Scan for the cell matching the given text and deliver its (x, y) coordinate at center. 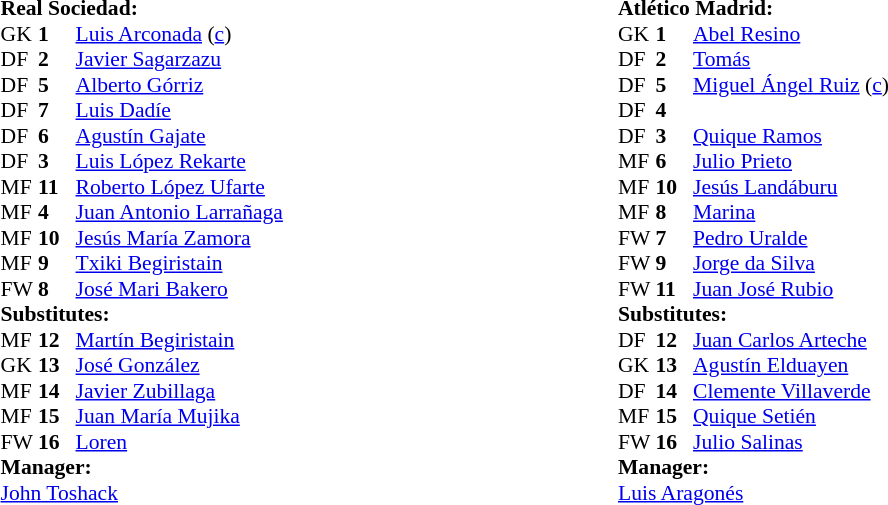
Luis López Rekarte (180, 161)
Javier Sagarzazu (180, 59)
Agustín Gajate (180, 136)
Roberto López Ufarte (180, 187)
Javier Zubillaga (180, 391)
José González (180, 365)
Manager: (142, 467)
Luis Dadíe (180, 111)
Juan María Mujika (180, 417)
Txiki Begiristain (180, 263)
Jesús María Zamora (180, 238)
Alberto Górriz (180, 85)
José Mari Bakero (180, 289)
Loren (180, 442)
Juan Antonio Larrañaga (180, 213)
Martín Begiristain (180, 340)
Substitutes: (142, 315)
Luis Arconada (c) (180, 34)
